Detect which cell encompasses the target text, then output its (X, Y) center coordinate. 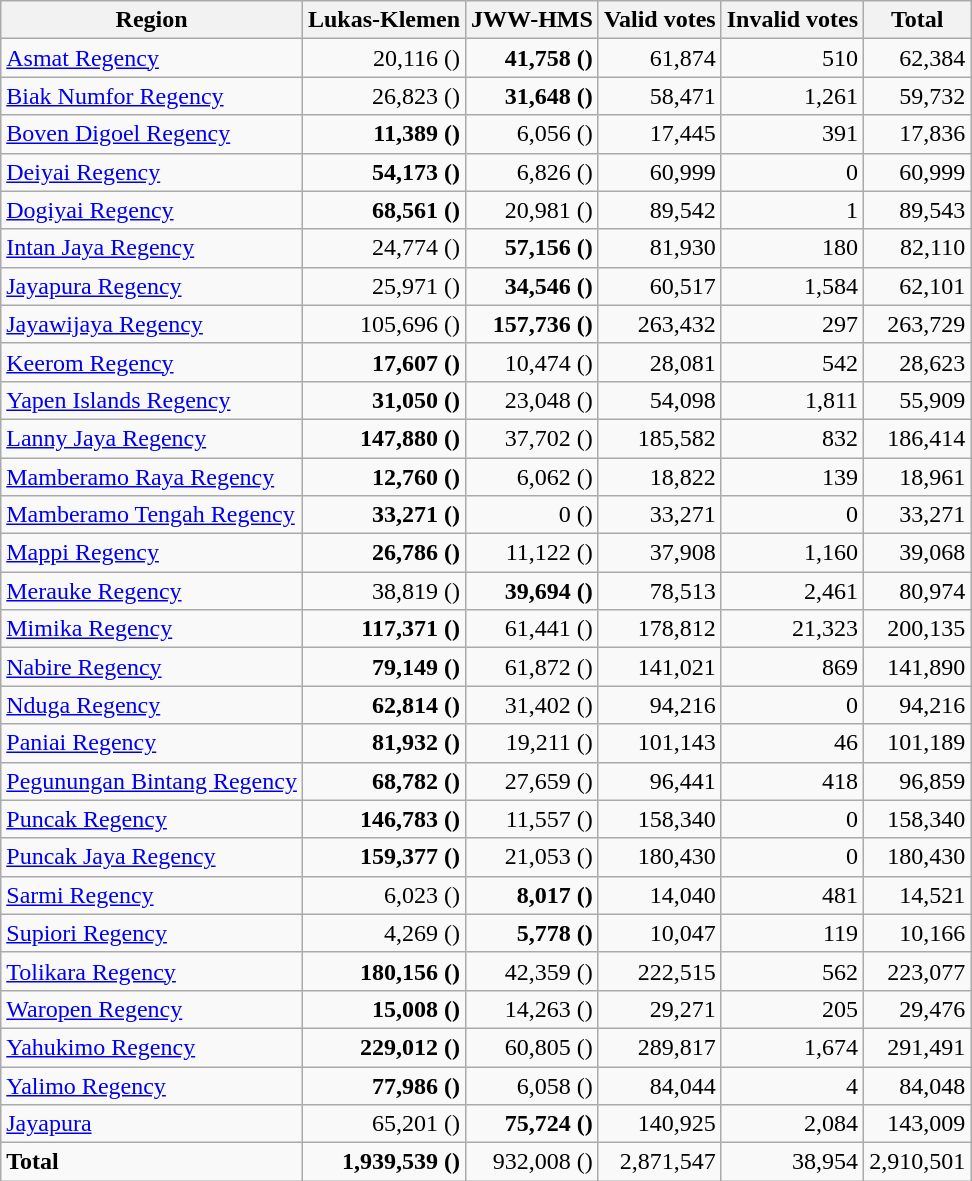
29,476 (918, 1009)
8,017 () (532, 895)
6,062 () (532, 477)
79,149 () (384, 667)
185,582 (660, 438)
200,135 (918, 629)
Deiyai Regency (152, 172)
Jayawijaya Regency (152, 324)
139 (792, 477)
68,782 () (384, 781)
14,040 (660, 895)
60,517 (660, 286)
Yalimo Regency (152, 1085)
15,008 () (384, 1009)
38,819 () (384, 591)
6,023 () (384, 895)
869 (792, 667)
31,050 () (384, 400)
89,542 (660, 210)
17,445 (660, 134)
Mimika Regency (152, 629)
510 (792, 58)
61,872 () (532, 667)
54,173 () (384, 172)
96,859 (918, 781)
59,732 (918, 96)
5,778 () (532, 933)
34,546 () (532, 286)
1,674 (792, 1047)
Mappi Regency (152, 553)
4,269 () (384, 933)
31,648 () (532, 96)
21,323 (792, 629)
141,890 (918, 667)
263,729 (918, 324)
26,823 () (384, 96)
157,736 () (532, 324)
62,384 (918, 58)
6,826 () (532, 172)
178,812 (660, 629)
542 (792, 362)
Merauke Regency (152, 591)
Biak Numfor Regency (152, 96)
Keerom Regency (152, 362)
291,491 (918, 1047)
180 (792, 248)
96,441 (660, 781)
105,696 () (384, 324)
289,817 (660, 1047)
832 (792, 438)
27,659 () (532, 781)
418 (792, 781)
25,971 () (384, 286)
10,047 (660, 933)
20,116 () (384, 58)
77,986 () (384, 1085)
391 (792, 134)
Intan Jaya Regency (152, 248)
Jayapura Regency (152, 286)
58,471 (660, 96)
31,402 () (532, 705)
Puncak Jaya Regency (152, 857)
89,543 (918, 210)
81,930 (660, 248)
117,371 () (384, 629)
205 (792, 1009)
Puncak Regency (152, 819)
42,359 () (532, 971)
38,954 (792, 1162)
119 (792, 933)
75,724 () (532, 1124)
JWW-HMS (532, 20)
Waropen Regency (152, 1009)
1,811 (792, 400)
Yapen Islands Regency (152, 400)
562 (792, 971)
101,189 (918, 743)
Paniai Regency (152, 743)
Lukas-Klemen (384, 20)
Supiori Regency (152, 933)
Tolikara Regency (152, 971)
146,783 () (384, 819)
18,822 (660, 477)
Nabire Regency (152, 667)
223,077 (918, 971)
2,461 (792, 591)
84,048 (918, 1085)
Mamberamo Tengah Regency (152, 515)
Invalid votes (792, 20)
19,211 () (532, 743)
2,910,501 (918, 1162)
29,271 (660, 1009)
Sarmi Regency (152, 895)
82,110 (918, 248)
54,098 (660, 400)
60,805 () (532, 1047)
0 () (532, 515)
24,774 () (384, 248)
39,694 () (532, 591)
6,058 () (532, 1085)
84,044 (660, 1085)
2,084 (792, 1124)
78,513 (660, 591)
147,880 () (384, 438)
263,432 (660, 324)
18,961 (918, 477)
11,389 () (384, 134)
57,156 () (532, 248)
229,012 () (384, 1047)
11,122 () (532, 553)
Lanny Jaya Regency (152, 438)
Nduga Regency (152, 705)
Valid votes (660, 20)
14,263 () (532, 1009)
17,607 () (384, 362)
101,143 (660, 743)
61,441 () (532, 629)
26,786 () (384, 553)
14,521 (918, 895)
1 (792, 210)
141,021 (660, 667)
222,515 (660, 971)
6,056 () (532, 134)
1,584 (792, 286)
23,048 () (532, 400)
33,271 () (384, 515)
17,836 (918, 134)
159,377 () (384, 857)
28,081 (660, 362)
20,981 () (532, 210)
80,974 (918, 591)
1,261 (792, 96)
65,201 () (384, 1124)
21,053 () (532, 857)
Mamberamo Raya Regency (152, 477)
186,414 (918, 438)
37,702 () (532, 438)
81,932 () (384, 743)
Asmat Regency (152, 58)
180,156 () (384, 971)
41,758 () (532, 58)
1,939,539 () (384, 1162)
62,101 (918, 286)
2,871,547 (660, 1162)
68,561 () (384, 210)
62,814 () (384, 705)
55,909 (918, 400)
4 (792, 1085)
143,009 (918, 1124)
932,008 () (532, 1162)
Jayapura (152, 1124)
Region (152, 20)
10,166 (918, 933)
Pegunungan Bintang Regency (152, 781)
297 (792, 324)
1,160 (792, 553)
11,557 () (532, 819)
Yahukimo Regency (152, 1047)
37,908 (660, 553)
140,925 (660, 1124)
481 (792, 895)
61,874 (660, 58)
28,623 (918, 362)
12,760 () (384, 477)
46 (792, 743)
Dogiyai Regency (152, 210)
Boven Digoel Regency (152, 134)
10,474 () (532, 362)
39,068 (918, 553)
